Find where the given text appears and provide that cell's center as (X, Y) coordinate. 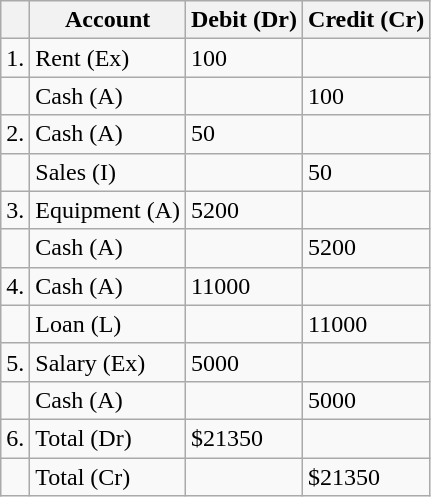
2. (16, 134)
Sales (I) (108, 172)
Equipment (A) (108, 210)
Rent (Ex) (108, 58)
6. (16, 438)
4. (16, 286)
Total (Cr) (108, 477)
Loan (L) (108, 324)
5. (16, 362)
Salary (Ex) (108, 362)
Debit (Dr) (244, 20)
Credit (Cr) (366, 20)
Total (Dr) (108, 438)
1. (16, 58)
Account (108, 20)
3. (16, 210)
